Scan for the cell matching the given text and deliver its [x, y] coordinate at center. 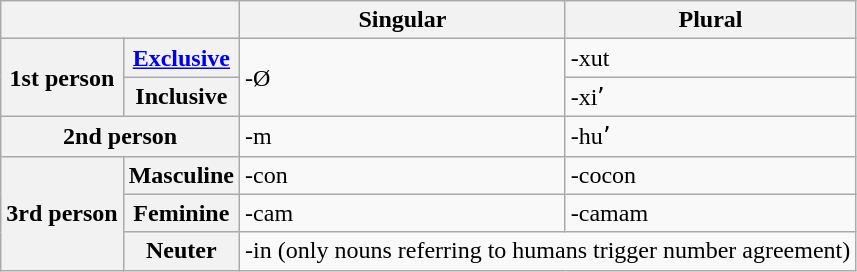
-con [403, 175]
-in (only nouns referring to humans trigger number agreement) [548, 251]
-cocon [710, 175]
Masculine [181, 175]
3rd person [62, 213]
-Ø [403, 78]
Exclusive [181, 58]
Singular [403, 20]
-xut [710, 58]
1st person [62, 78]
-camam [710, 213]
Feminine [181, 213]
Inclusive [181, 97]
Neuter [181, 251]
Plural [710, 20]
-m [403, 136]
-xiʼ [710, 97]
2nd person [120, 136]
-cam [403, 213]
-huʼ [710, 136]
